Provide the [X, Y] coordinate of the cell's center where the given text is located.  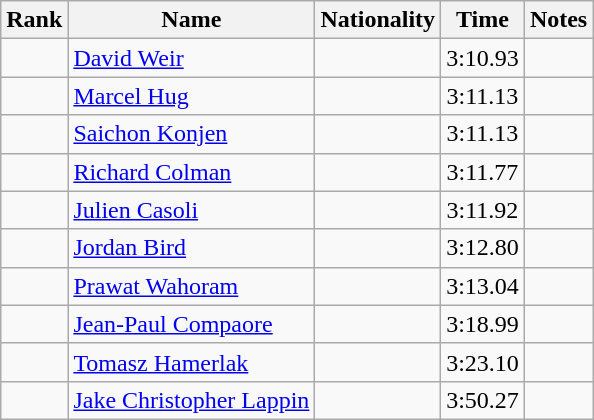
3:50.27 [483, 400]
Jake Christopher Lappin [192, 400]
Saichon Konjen [192, 134]
Jordan Bird [192, 248]
Notes [558, 20]
3:10.93 [483, 58]
Nationality [378, 20]
Time [483, 20]
3:11.92 [483, 210]
3:23.10 [483, 362]
David Weir [192, 58]
Julien Casoli [192, 210]
Rank [34, 20]
Prawat Wahoram [192, 286]
3:18.99 [483, 324]
3:11.77 [483, 172]
Tomasz Hamerlak [192, 362]
Name [192, 20]
Jean-Paul Compaore [192, 324]
Marcel Hug [192, 96]
Richard Colman [192, 172]
3:12.80 [483, 248]
3:13.04 [483, 286]
